Return [x, y] of the center of cell containing provided text 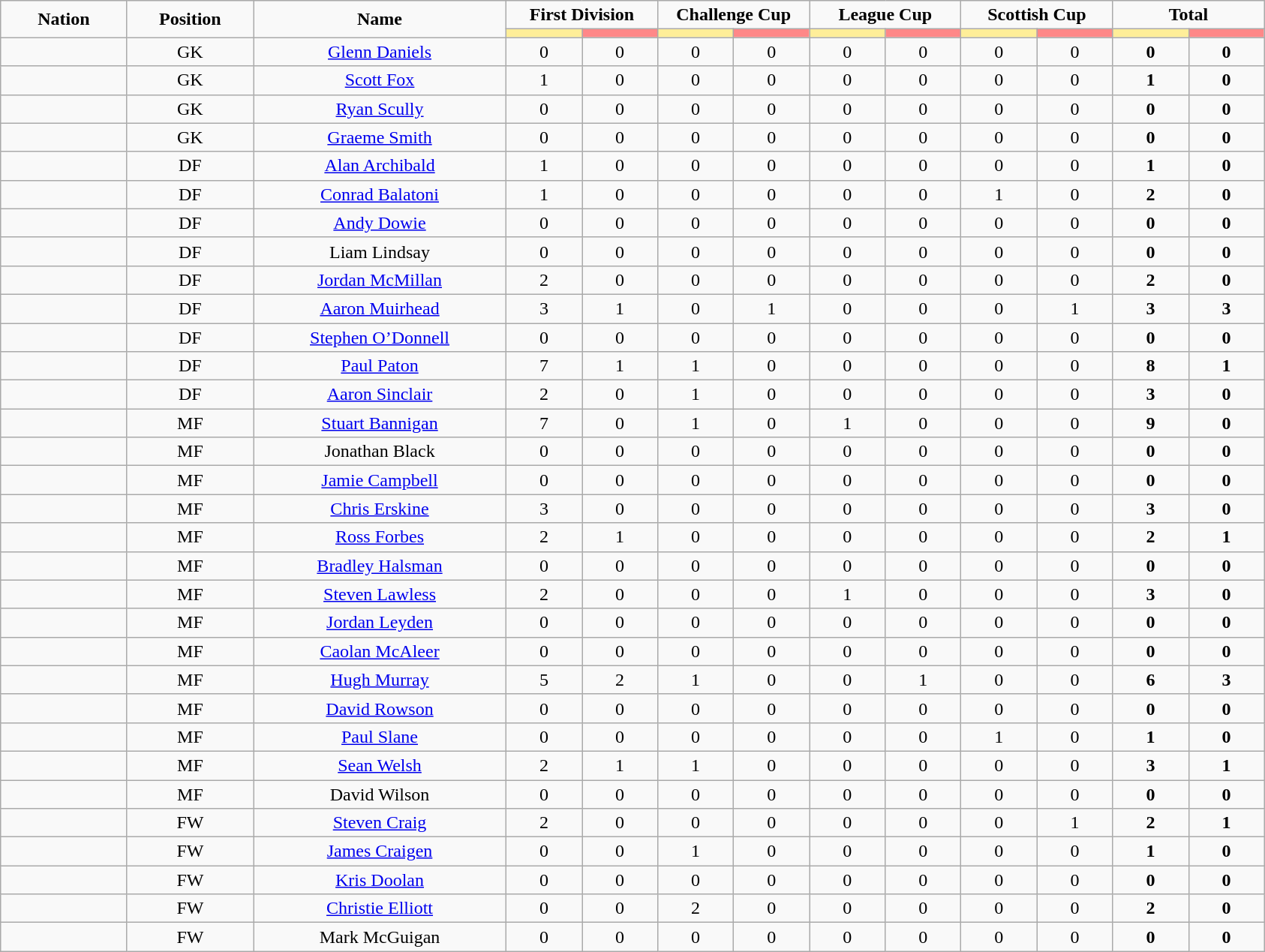
Position [190, 20]
Mark McGuigan [380, 937]
Scott Fox [380, 80]
Liam Lindsay [380, 251]
James Craigen [380, 851]
Hugh Murray [380, 680]
Jordan McMillan [380, 280]
Glenn Daniels [380, 52]
Graeme Smith [380, 137]
First Division [581, 15]
Alan Archibald [380, 166]
Caolan McAleer [380, 651]
Andy Dowie [380, 223]
Kris Doolan [380, 880]
David Rowson [380, 708]
Paul Paton [380, 366]
Steven Lawless [380, 594]
Steven Craig [380, 823]
Sean Welsh [380, 765]
Conrad Balatoni [380, 194]
Aaron Sinclair [380, 395]
League Cup [885, 15]
Scottish Cup [1037, 15]
Stephen O’Donnell [380, 337]
8 [1151, 366]
Jamie Campbell [380, 480]
5 [543, 680]
David Wilson [380, 794]
Bradley Halsman [380, 566]
Jonathan Black [380, 452]
Total [1188, 15]
Ross Forbes [380, 537]
Christie Elliott [380, 908]
Name [380, 20]
Jordan Leyden [380, 623]
Nation [64, 20]
Aaron Muirhead [380, 308]
Chris Erskine [380, 509]
6 [1151, 680]
Ryan Scully [380, 109]
9 [1151, 423]
Stuart Bannigan [380, 423]
Paul Slane [380, 737]
Challenge Cup [734, 15]
